Search for the cell housing the specified text and yield its [x, y] center coordinate. 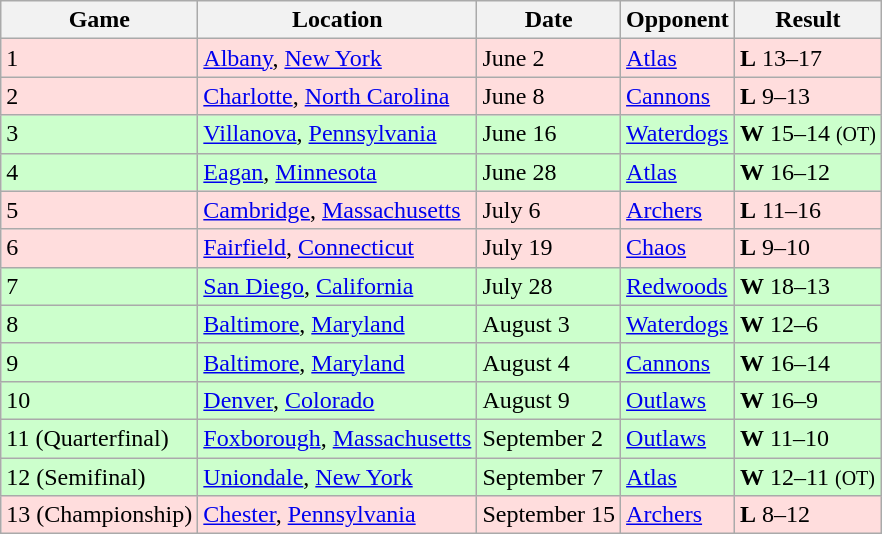
9 [100, 362]
W 16–9 [808, 400]
Villanova, Pennsylvania [338, 134]
Result [808, 20]
W 12–6 [808, 324]
Uniondale, New York [338, 477]
August 3 [549, 324]
August 4 [549, 362]
W 16–12 [808, 172]
June 8 [549, 96]
Game [100, 20]
W 16–14 [808, 362]
12 (Semifinal) [100, 477]
September 2 [549, 438]
L 13–17 [808, 58]
2 [100, 96]
8 [100, 324]
Date [549, 20]
W 18–13 [808, 286]
W 15–14 (OT) [808, 134]
4 [100, 172]
L 9–13 [808, 96]
1 [100, 58]
June 28 [549, 172]
7 [100, 286]
June 16 [549, 134]
Location [338, 20]
6 [100, 248]
July 6 [549, 210]
Charlotte, North Carolina [338, 96]
July 28 [549, 286]
June 2 [549, 58]
Eagan, Minnesota [338, 172]
10 [100, 400]
September 7 [549, 477]
3 [100, 134]
Chester, Pennsylvania [338, 515]
L 11–16 [808, 210]
L 9–10 [808, 248]
W 12–11 (OT) [808, 477]
Albany, New York [338, 58]
5 [100, 210]
Cambridge, Massachusetts [338, 210]
Redwoods [678, 286]
11 (Quarterfinal) [100, 438]
Fairfield, Connecticut [338, 248]
L 8–12 [808, 515]
Foxborough, Massachusetts [338, 438]
San Diego, California [338, 286]
13 (Championship) [100, 515]
August 9 [549, 400]
July 19 [549, 248]
Opponent [678, 20]
Chaos [678, 248]
September 15 [549, 515]
W 11–10 [808, 438]
Denver, Colorado [338, 400]
